Output the [x, y] coordinate of the center of the cell containing the given text.  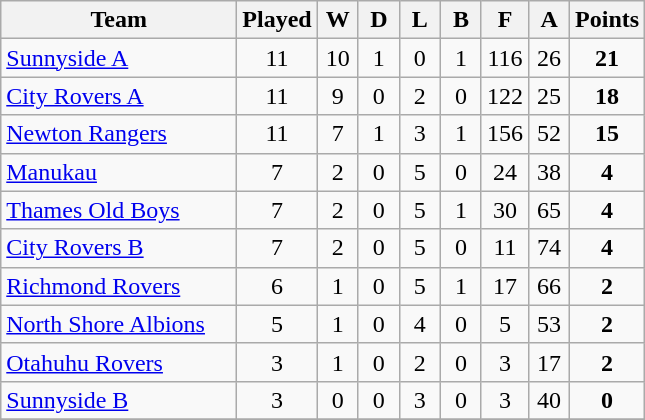
122 [504, 96]
D [378, 20]
30 [504, 210]
10 [338, 58]
Sunnyside A [119, 58]
Thames Old Boys [119, 210]
Sunnyside B [119, 400]
L [420, 20]
25 [550, 96]
City Rovers A [119, 96]
6 [277, 286]
F [504, 20]
24 [504, 172]
156 [504, 134]
Otahuhu Rovers [119, 362]
Played [277, 20]
38 [550, 172]
66 [550, 286]
15 [608, 134]
116 [504, 58]
18 [608, 96]
Richmond Rovers [119, 286]
26 [550, 58]
40 [550, 400]
21 [608, 58]
Team [119, 20]
W [338, 20]
Points [608, 20]
74 [550, 248]
B [460, 20]
A [550, 20]
North Shore Albions [119, 324]
53 [550, 324]
City Rovers B [119, 248]
52 [550, 134]
Newton Rangers [119, 134]
65 [550, 210]
Manukau [119, 172]
9 [338, 96]
